Detect which cell encompasses the target text, then output its (X, Y) center coordinate. 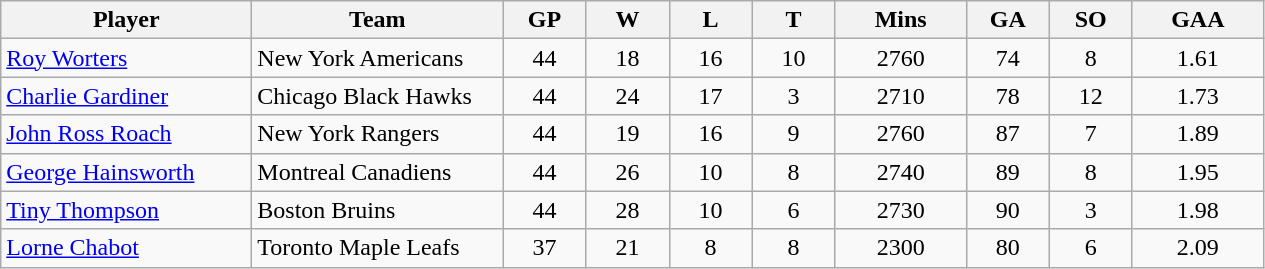
17 (710, 96)
George Hainsworth (126, 172)
Boston Bruins (378, 210)
Player (126, 20)
28 (628, 210)
26 (628, 172)
GA (1008, 20)
24 (628, 96)
18 (628, 58)
19 (628, 134)
37 (544, 248)
Charlie Gardiner (126, 96)
80 (1008, 248)
7 (1090, 134)
1.98 (1198, 210)
78 (1008, 96)
New York Americans (378, 58)
2300 (900, 248)
87 (1008, 134)
Roy Worters (126, 58)
GP (544, 20)
Mins (900, 20)
1.95 (1198, 172)
T (794, 20)
1.89 (1198, 134)
2710 (900, 96)
New York Rangers (378, 134)
2.09 (1198, 248)
John Ross Roach (126, 134)
Chicago Black Hawks (378, 96)
SO (1090, 20)
GAA (1198, 20)
Tiny Thompson (126, 210)
9 (794, 134)
1.73 (1198, 96)
L (710, 20)
2740 (900, 172)
90 (1008, 210)
W (628, 20)
Lorne Chabot (126, 248)
12 (1090, 96)
74 (1008, 58)
Montreal Canadiens (378, 172)
Team (378, 20)
21 (628, 248)
Toronto Maple Leafs (378, 248)
89 (1008, 172)
1.61 (1198, 58)
2730 (900, 210)
